Scan for the cell matching the given text and deliver its (X, Y) coordinate at center. 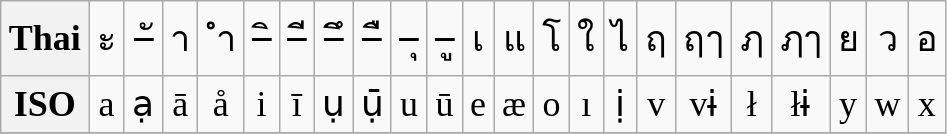
ย (848, 38)
Thai (45, 38)
å (221, 104)
า (180, 38)
vɨ (703, 104)
a (106, 104)
ā (180, 104)
e (478, 104)
ำ (221, 38)
เ (478, 38)
ใ (586, 38)
æ (514, 104)
อ (926, 38)
แ (514, 38)
ฤๅ (703, 38)
y (848, 104)
–ิ (262, 38)
ı (586, 104)
o (552, 104)
โ (552, 38)
–ู (444, 38)
–ุ (408, 38)
–ี (296, 38)
i (262, 104)
w (888, 104)
–ื (372, 38)
x (926, 104)
ụ (334, 104)
ฤ (656, 38)
ฦๅ (801, 38)
ว (888, 38)
ạ (143, 104)
łɨ (801, 104)
u (408, 104)
ī (296, 104)
ū (444, 104)
ไ (620, 38)
ฦ (752, 38)
ụ̄ (372, 104)
ISO (45, 104)
ะ (106, 38)
v (656, 104)
–ึ (334, 38)
–ั (143, 38)
ł (752, 104)
ị (620, 104)
